Extract the [X, Y] coordinate from the center of the cell holding the provided text.  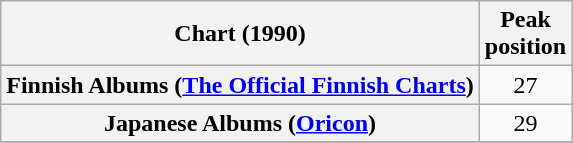
Japanese Albums (Oricon) [240, 123]
Finnish Albums (The Official Finnish Charts) [240, 85]
Chart (1990) [240, 34]
29 [525, 123]
Peakposition [525, 34]
27 [525, 85]
